Return [X, Y] of the center of cell containing provided text 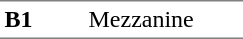
B1 [42, 20]
Mezzanine [164, 20]
